Output the (x, y) coordinate of the center of the cell containing the given text.  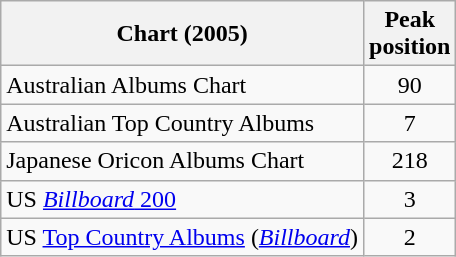
Australian Top Country Albums (182, 123)
3 (410, 199)
90 (410, 85)
Japanese Oricon Albums Chart (182, 161)
US Top Country Albums (Billboard) (182, 237)
US Billboard 200 (182, 199)
Australian Albums Chart (182, 85)
2 (410, 237)
Peakposition (410, 34)
Chart (2005) (182, 34)
7 (410, 123)
218 (410, 161)
